Scan for the cell matching the given text and deliver its (X, Y) coordinate at center. 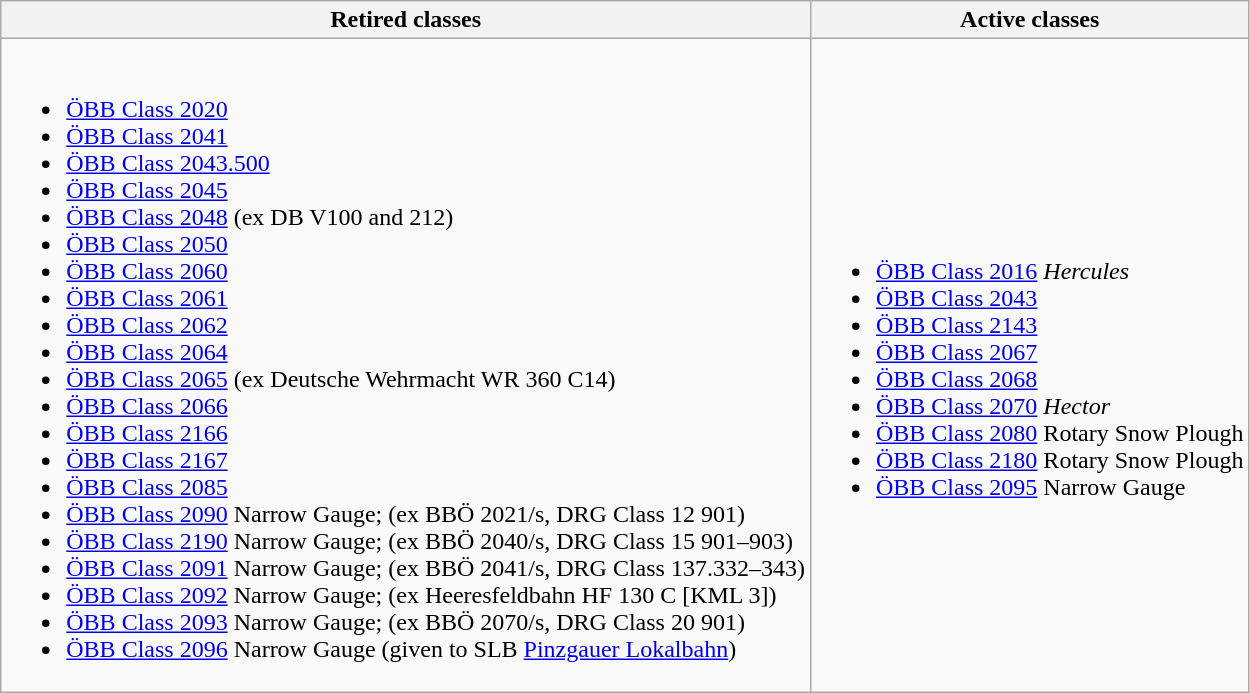
Retired classes (406, 20)
Active classes (1029, 20)
